Pinpoint the cell where the given text exists, returning its (X, Y) midpoint coordinate. 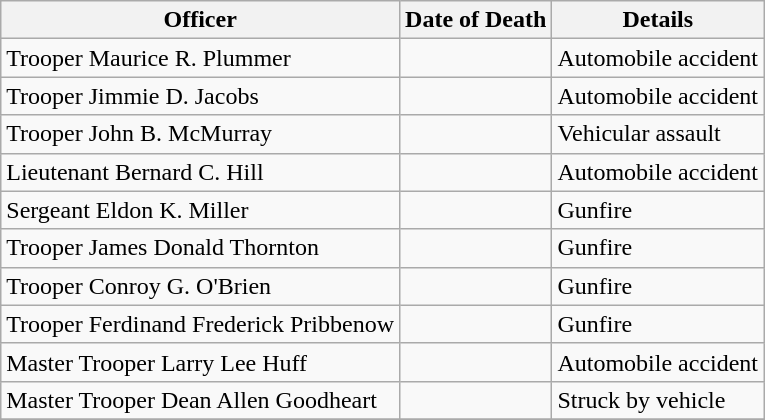
Master Trooper Dean Allen Goodheart (200, 400)
Vehicular assault (658, 134)
Trooper James Donald Thornton (200, 248)
Trooper Maurice R. Plummer (200, 58)
Struck by vehicle (658, 400)
Trooper Ferdinand Frederick Pribbenow (200, 324)
Trooper Conroy G. O'Brien (200, 286)
Date of Death (476, 20)
Sergeant Eldon K. Miller (200, 210)
Details (658, 20)
Trooper Jimmie D. Jacobs (200, 96)
Trooper John B. McMurray (200, 134)
Lieutenant Bernard C. Hill (200, 172)
Master Trooper Larry Lee Huff (200, 362)
Officer (200, 20)
